Search for the cell housing the specified text and yield its (X, Y) center coordinate. 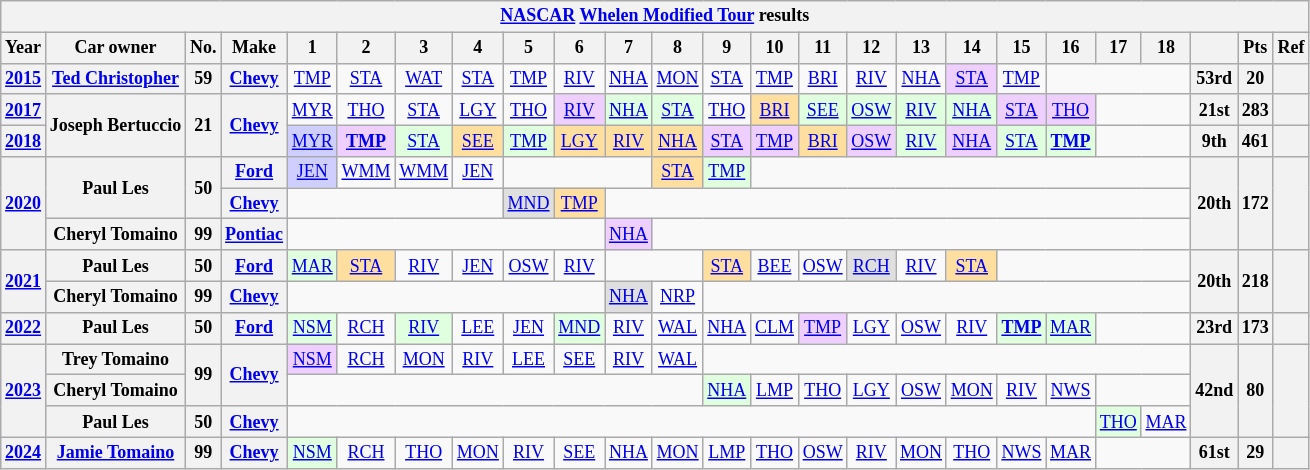
11 (822, 48)
8 (678, 48)
21st (1214, 110)
461 (1256, 140)
21 (204, 125)
2015 (24, 78)
59 (204, 78)
Ted Christopher (115, 78)
2017 (24, 110)
283 (1256, 110)
1 (312, 48)
CLM (775, 328)
2020 (24, 204)
No. (204, 48)
29 (1256, 452)
Car owner (115, 48)
10 (775, 48)
2024 (24, 452)
NASCAR Whelen Modified Tour results (655, 16)
14 (972, 48)
20 (1256, 78)
23rd (1214, 328)
12 (872, 48)
4 (478, 48)
Pontiac (254, 234)
42nd (1214, 391)
Jamie Tomaino (115, 452)
5 (528, 48)
80 (1256, 391)
Pts (1256, 48)
WAT (424, 78)
218 (1256, 281)
53rd (1214, 78)
9 (727, 48)
6 (580, 48)
2022 (24, 328)
Trey Tomaino (115, 360)
173 (1256, 328)
7 (629, 48)
17 (1118, 48)
18 (1166, 48)
9th (1214, 140)
172 (1256, 204)
NRP (678, 296)
Make (254, 48)
13 (922, 48)
2018 (24, 140)
2023 (24, 391)
16 (1071, 48)
2 (366, 48)
2021 (24, 281)
BEE (775, 266)
61st (1214, 452)
Joseph Bertuccio (115, 125)
3 (424, 48)
Year (24, 48)
15 (1022, 48)
Ref (1291, 48)
